Extract the [x, y] coordinate from the center of the cell holding the provided text.  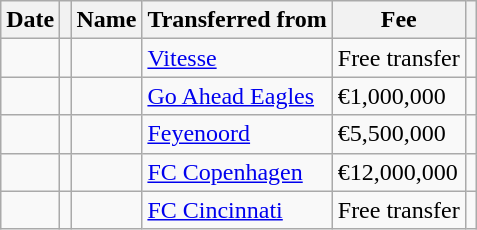
€12,000,000 [398, 172]
Transferred from [237, 20]
Date [30, 20]
Fee [398, 20]
Vitesse [237, 58]
€5,500,000 [398, 134]
Name [106, 20]
€1,000,000 [398, 96]
FC Cincinnati [237, 210]
Go Ahead Eagles [237, 96]
FC Copenhagen [237, 172]
Feyenoord [237, 134]
